Capture the cell that displays the provided text and extract its [X, Y] central coordinate. 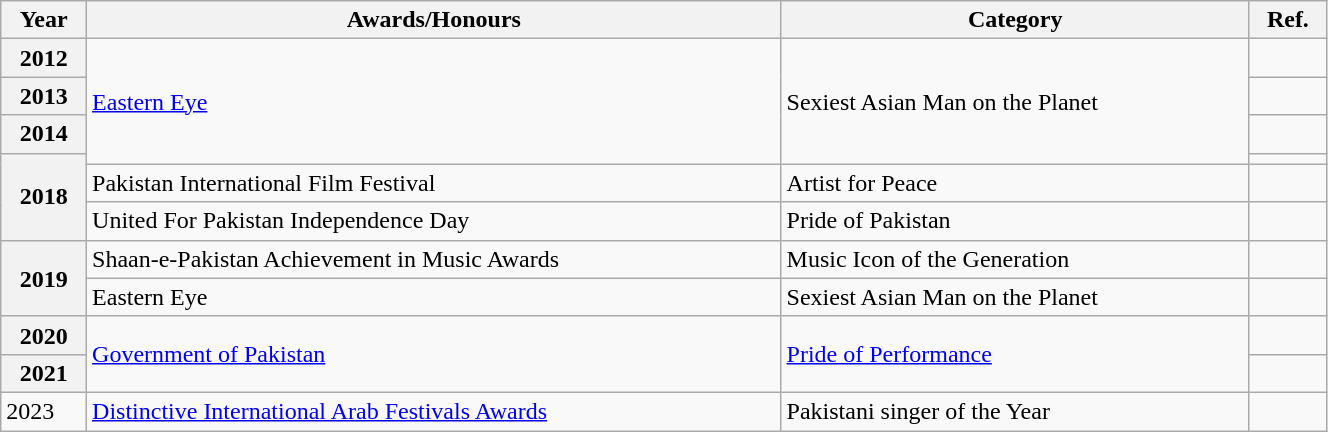
Awards/Honours [434, 20]
Category [1015, 20]
2018 [44, 196]
2023 [44, 411]
2021 [44, 373]
Music Icon of the Generation [1015, 259]
Pride of Performance [1015, 354]
United For Pakistan Independence Day [434, 221]
Artist for Peace [1015, 183]
2013 [44, 96]
2014 [44, 134]
2020 [44, 335]
Shaan-e-Pakistan Achievement in Music Awards [434, 259]
Pakistan International Film Festival [434, 183]
Ref. [1288, 20]
2012 [44, 58]
Government of Pakistan [434, 354]
Pride of Pakistan [1015, 221]
Year [44, 20]
2019 [44, 278]
Distinctive International Arab Festivals Awards [434, 411]
Pakistani singer of the Year [1015, 411]
